Determine the [X, Y] coordinate at the center of the cell enclosing the given text.  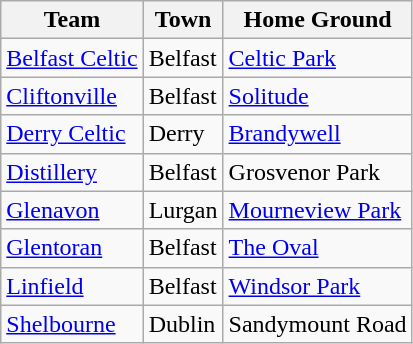
Derry Celtic [72, 134]
Home Ground [318, 20]
Windsor Park [318, 286]
Shelbourne [72, 324]
Cliftonville [72, 96]
Town [183, 20]
Mourneview Park [318, 210]
Glenavon [72, 210]
Team [72, 20]
Brandywell [318, 134]
Derry [183, 134]
Dublin [183, 324]
Celtic Park [318, 58]
Distillery [72, 172]
Sandymount Road [318, 324]
The Oval [318, 248]
Lurgan [183, 210]
Glentoran [72, 248]
Linfield [72, 286]
Solitude [318, 96]
Belfast Celtic [72, 58]
Grosvenor Park [318, 172]
